Search for the cell housing the specified text and yield its (x, y) center coordinate. 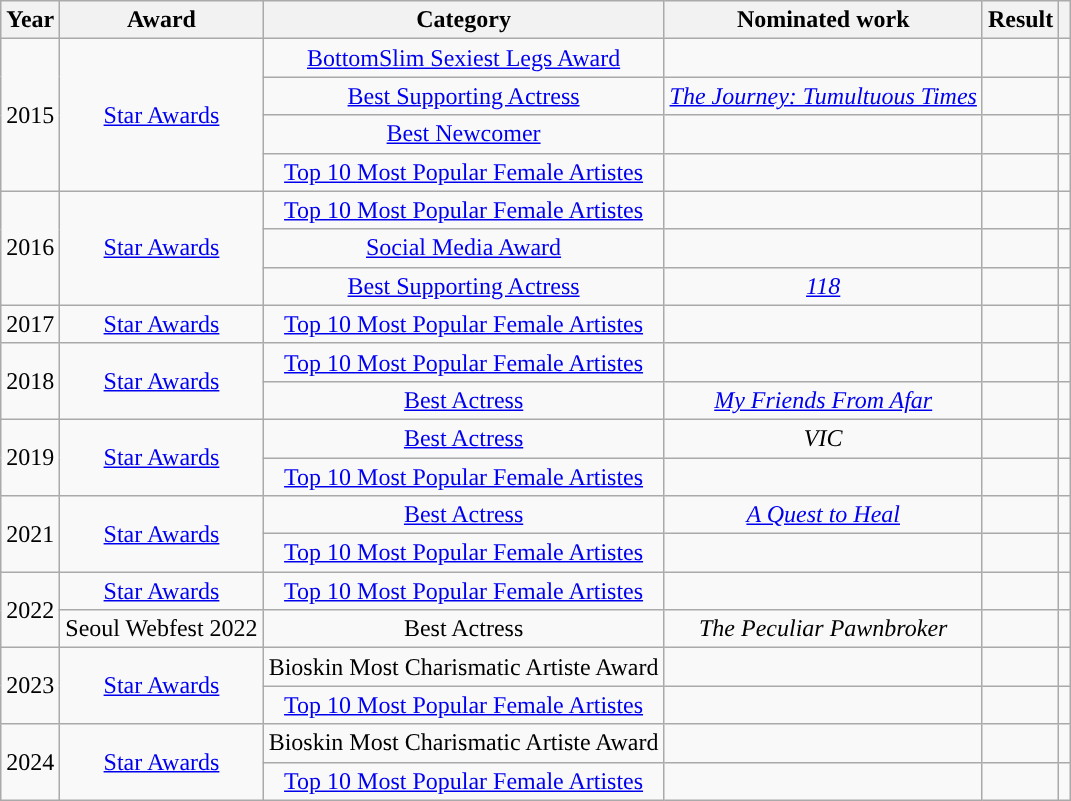
2022 (30, 610)
The Journey: Tumultuous Times (823, 96)
Award (162, 20)
Year (30, 20)
2019 (30, 457)
The Peculiar Pawnbroker (823, 629)
VIC (823, 438)
Seoul Webfest 2022 (162, 629)
BottomSlim Sexiest Legs Award (464, 58)
118 (823, 286)
2017 (30, 324)
A Quest to Heal (823, 515)
My Friends From Afar (823, 400)
Nominated work (823, 20)
Category (464, 20)
2021 (30, 534)
2015 (30, 115)
2016 (30, 248)
Social Media Award (464, 248)
2018 (30, 381)
Best Newcomer (464, 134)
2023 (30, 686)
Result (1020, 20)
2024 (30, 762)
